Detect which cell encompasses the target text, then output its [x, y] center coordinate. 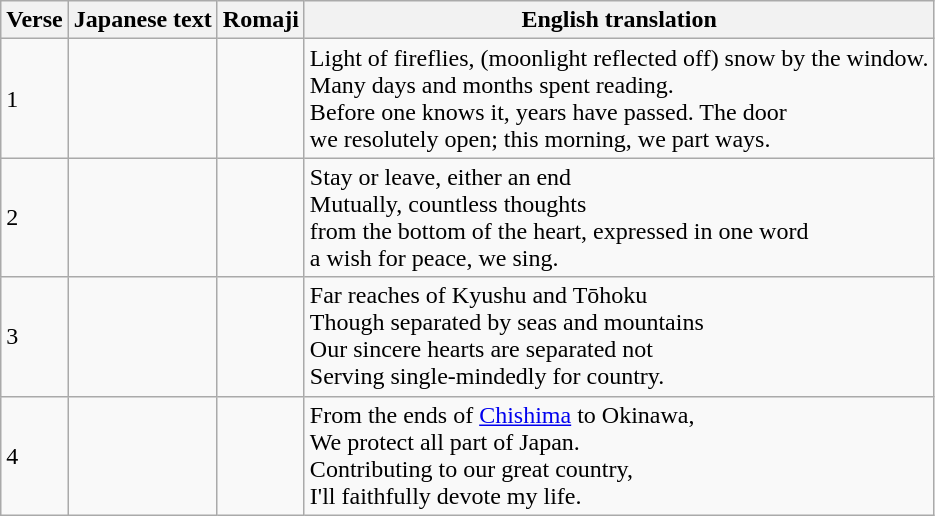
Stay or leave, either an endMutually, countless thoughtsfrom the bottom of the heart, expressed in one worda wish for peace, we sing. [619, 218]
Japanese text [142, 20]
3 [35, 336]
2 [35, 218]
4 [35, 456]
1 [35, 98]
Verse [35, 20]
Romaji [260, 20]
From the ends of Chishima to Okinawa,We protect all part of Japan.Contributing to our great country,I'll faithfully devote my life. [619, 456]
English translation [619, 20]
Far reaches of Kyushu and TōhokuThough separated by seas and mountainsOur sincere hearts are separated notServing single-mindedly for country. [619, 336]
